For the text-containing cell, return its midpoint in (X, Y) coordinate format. 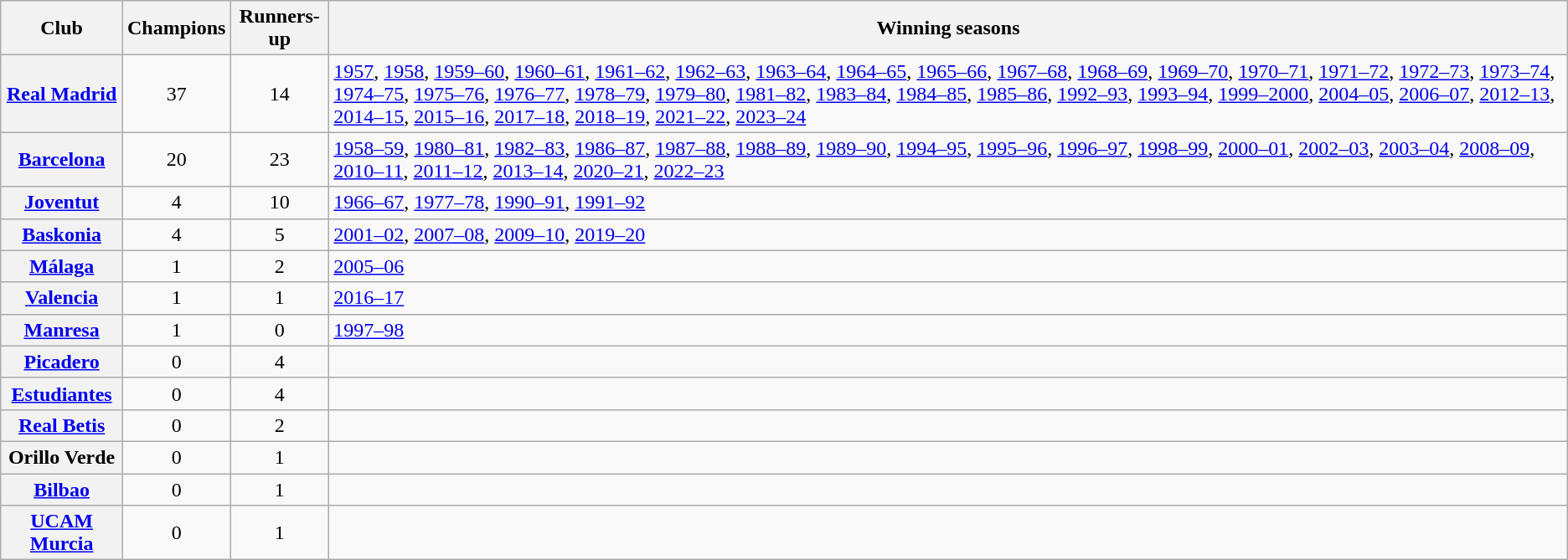
1997–98 (948, 330)
Estudiantes (62, 393)
Valencia (62, 298)
Real Betis (62, 425)
1966–67, 1977–78, 1990–91, 1991–92 (948, 203)
Málaga (62, 266)
2005–06 (948, 266)
Champions (176, 28)
23 (280, 159)
20 (176, 159)
Barcelona (62, 159)
Joventut (62, 203)
14 (280, 94)
Bilbao (62, 490)
37 (176, 94)
Winning seasons (948, 28)
Orillo Verde (62, 457)
Picadero (62, 362)
Club (62, 28)
Baskonia (62, 234)
Runners-up (280, 28)
2016–17 (948, 298)
Manresa (62, 330)
10 (280, 203)
2001–02, 2007–08, 2009–10, 2019–20 (948, 234)
UCAM Murcia (62, 532)
5 (280, 234)
Real Madrid (62, 94)
